For the text-containing cell, return its midpoint in (X, Y) coordinate format. 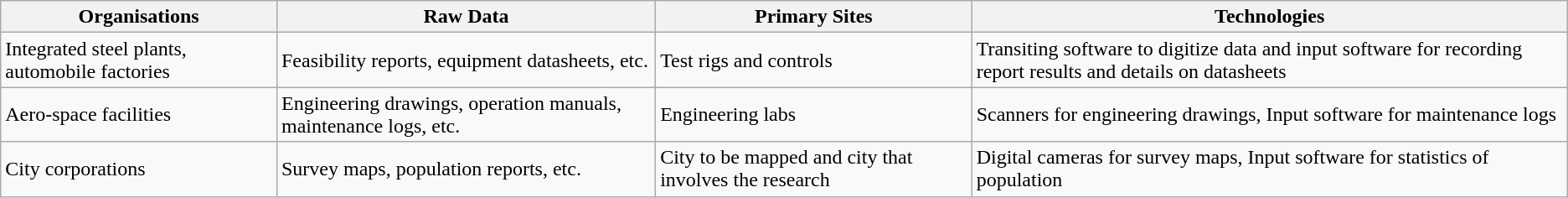
Engineering labs (814, 114)
City corporations (139, 169)
Aero-space facilities (139, 114)
Engineering drawings, operation manuals, maintenance logs, etc. (466, 114)
Test rigs and controls (814, 60)
Feasibility reports, equipment datasheets, etc. (466, 60)
Raw Data (466, 17)
Primary Sites (814, 17)
Survey maps, population reports, etc. (466, 169)
Transiting software to digitize data and input software for recording report results and details on datasheets (1270, 60)
Organisations (139, 17)
Digital cameras for survey maps, Input software for statistics of population (1270, 169)
City to be mapped and city that involves the research (814, 169)
Integrated steel plants, automobile factories (139, 60)
Scanners for engineering drawings, Input software for maintenance logs (1270, 114)
Technologies (1270, 17)
